Return [X, Y] of the center of cell containing provided text 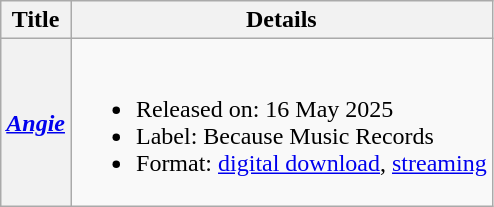
Angie [36, 122]
Released on: 16 May 2025Label: Because Music RecordsFormat: digital download, streaming [281, 122]
Details [281, 20]
Title [36, 20]
